Detect which cell encompasses the target text, then output its (x, y) center coordinate. 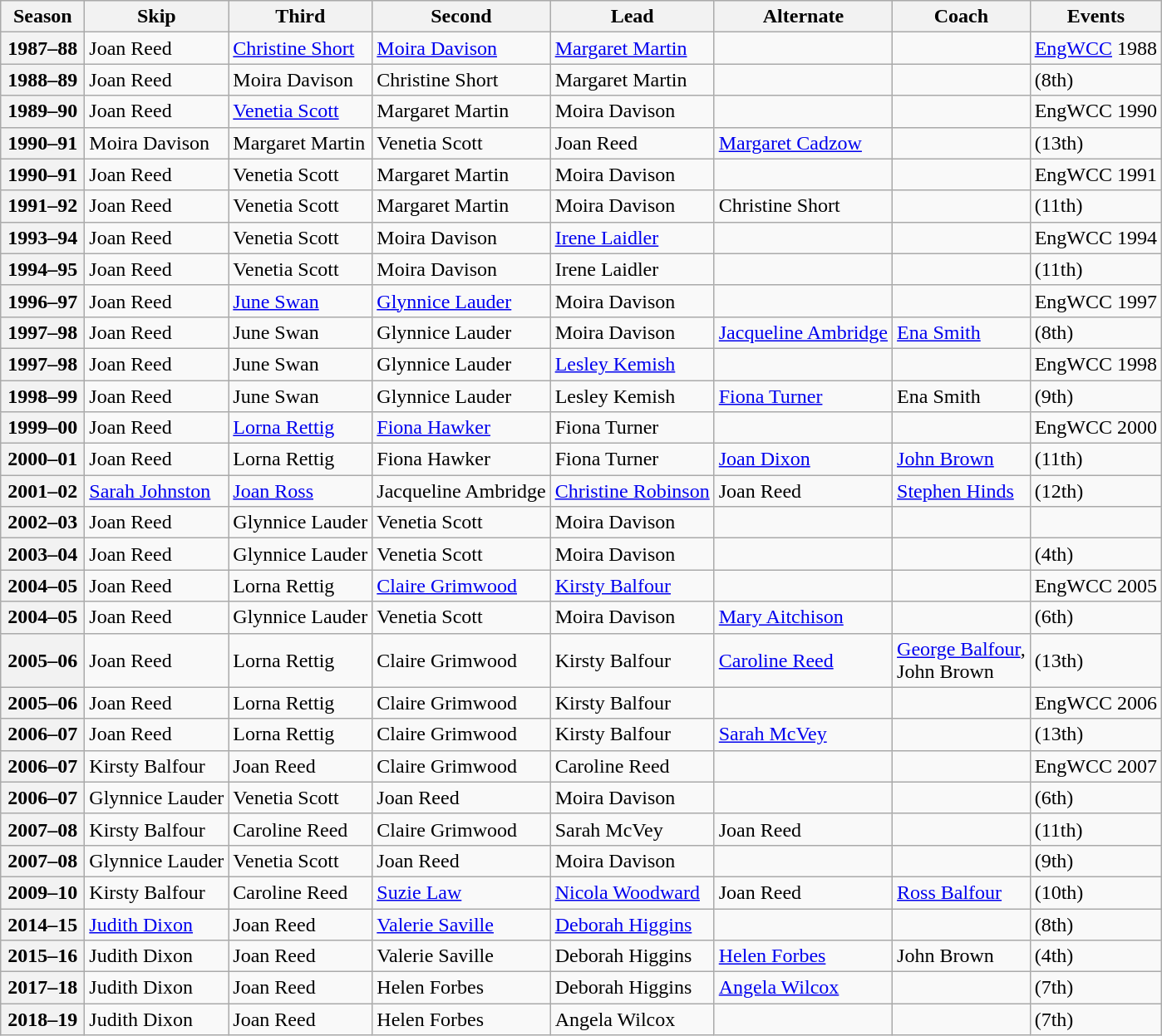
(12th) (1096, 491)
EngWCC 1994 (1096, 238)
1989–90 (43, 111)
1999–00 (43, 428)
1988–89 (43, 80)
Skip (156, 17)
2017–18 (43, 988)
EngWCC 1990 (1096, 111)
Second (461, 17)
2002–03 (43, 523)
EngWCC 1991 (1096, 174)
Coach (962, 17)
EngWCC 1998 (1096, 364)
2015–16 (43, 956)
EngWCC 2005 (1096, 586)
Third (301, 17)
1994–95 (43, 269)
Events (1096, 17)
2014–15 (43, 925)
EngWCC 1988 (1096, 48)
Joan Dixon (803, 459)
Mary Aitchison (803, 617)
Joan Ross (301, 491)
2001–02 (43, 491)
1987–88 (43, 48)
Margaret Cadzow (803, 143)
2018–19 (43, 1019)
1993–94 (43, 238)
1991–92 (43, 206)
1996–97 (43, 301)
EngWCC 1997 (1096, 301)
Sarah Johnston (156, 491)
Ross Balfour (962, 892)
EngWCC 2006 (1096, 703)
Alternate (803, 17)
Suzie Law (461, 892)
1998–99 (43, 396)
Stephen Hinds (962, 491)
George Balfour,John Brown (962, 660)
Lead (632, 17)
2009–10 (43, 892)
2000–01 (43, 459)
EngWCC 2007 (1096, 766)
Nicola Woodward (632, 892)
(10th) (1096, 892)
Season (43, 17)
2003–04 (43, 554)
EngWCC 2000 (1096, 428)
Christine Robinson (632, 491)
